Detect which cell encompasses the target text, then output its [x, y] center coordinate. 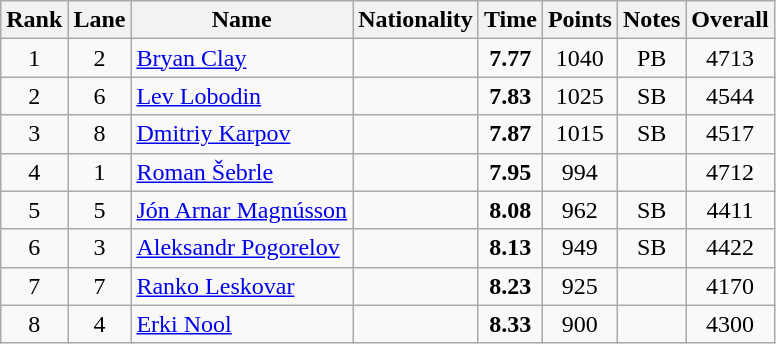
Nationality [416, 20]
4411 [730, 210]
Notes [651, 20]
Lane [100, 20]
4517 [730, 134]
8.33 [510, 324]
4544 [730, 96]
Rank [34, 20]
4712 [730, 172]
4300 [730, 324]
7.83 [510, 96]
925 [580, 286]
Roman Šebrle [242, 172]
Jón Arnar Magnússon [242, 210]
8.13 [510, 248]
7.77 [510, 58]
1040 [580, 58]
PB [651, 58]
994 [580, 172]
Points [580, 20]
Time [510, 20]
Bryan Clay [242, 58]
Overall [730, 20]
Ranko Leskovar [242, 286]
8.08 [510, 210]
Name [242, 20]
Aleksandr Pogorelov [242, 248]
Erki Nool [242, 324]
8.23 [510, 286]
949 [580, 248]
7.95 [510, 172]
Lev Lobodin [242, 96]
962 [580, 210]
4422 [730, 248]
Dmitriy Karpov [242, 134]
4713 [730, 58]
7.87 [510, 134]
1015 [580, 134]
4170 [730, 286]
900 [580, 324]
1025 [580, 96]
